Identify which cell holds the provided text, then report its [X, Y] central coordinate. 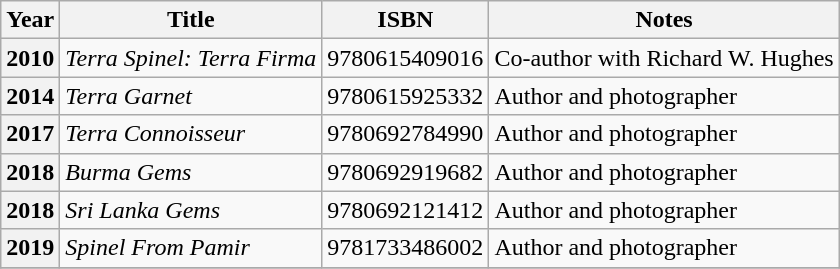
2019 [30, 248]
Terra Connoisseur [191, 134]
2017 [30, 134]
9780692784990 [406, 134]
9780692919682 [406, 172]
Title [191, 20]
Co-author with Richard W. Hughes [664, 58]
9780615925332 [406, 96]
9781733486002 [406, 248]
9780692121412 [406, 210]
Year [30, 20]
Spinel From Pamir [191, 248]
Terra Spinel: Terra Firma [191, 58]
2010 [30, 58]
9780615409016 [406, 58]
ISBN [406, 20]
Terra Garnet [191, 96]
Sri Lanka Gems [191, 210]
Notes [664, 20]
Burma Gems [191, 172]
2014 [30, 96]
